Pinpoint the cell where the given text exists, returning its [x, y] midpoint coordinate. 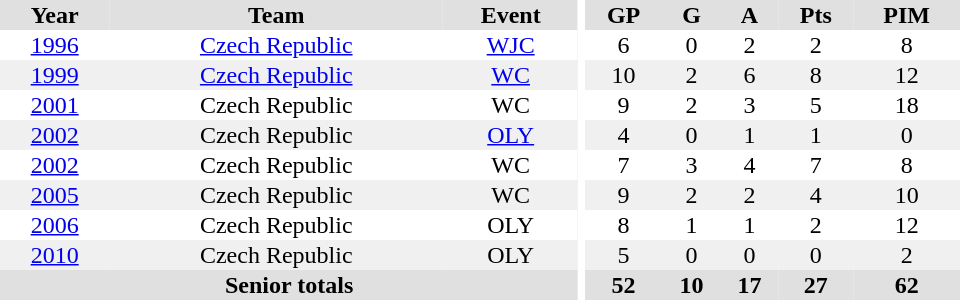
Team [276, 15]
2006 [54, 225]
A [749, 15]
Event [510, 15]
52 [624, 285]
1999 [54, 75]
62 [906, 285]
18 [906, 105]
WJC [510, 45]
Senior totals [289, 285]
27 [816, 285]
GP [624, 15]
1996 [54, 45]
2001 [54, 105]
2010 [54, 255]
2005 [54, 195]
Pts [816, 15]
PIM [906, 15]
G [692, 15]
Year [54, 15]
17 [749, 285]
